Extract the [x, y] coordinate from the center of the cell holding the provided text.  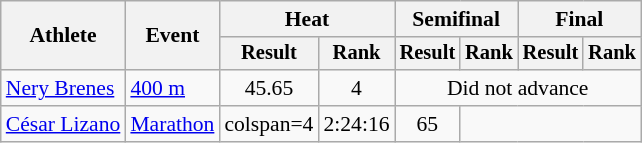
Athlete [64, 36]
Semifinal [456, 19]
400 m [172, 88]
César Lizano [64, 124]
Did not advance [518, 88]
Event [172, 36]
65 [428, 124]
Heat [306, 19]
Final [580, 19]
Nery Brenes [64, 88]
colspan=4 [268, 124]
4 [356, 88]
Marathon [172, 124]
2:24:16 [356, 124]
45.65 [268, 88]
